Return the [X, Y] coordinate for the center point of the cell that contains the specified text.  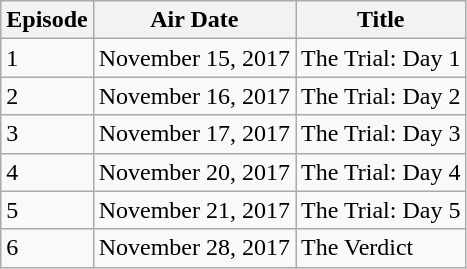
The Trial: Day 4 [381, 172]
The Trial: Day 5 [381, 210]
The Trial: Day 2 [381, 96]
November 20, 2017 [194, 172]
November 16, 2017 [194, 96]
Title [381, 20]
November 28, 2017 [194, 248]
Air Date [194, 20]
6 [47, 248]
The Verdict [381, 248]
The Trial: Day 3 [381, 134]
1 [47, 58]
November 17, 2017 [194, 134]
November 15, 2017 [194, 58]
3 [47, 134]
The Trial: Day 1 [381, 58]
November 21, 2017 [194, 210]
Episode [47, 20]
4 [47, 172]
5 [47, 210]
2 [47, 96]
